Scan for the cell matching the given text and deliver its [x, y] coordinate at center. 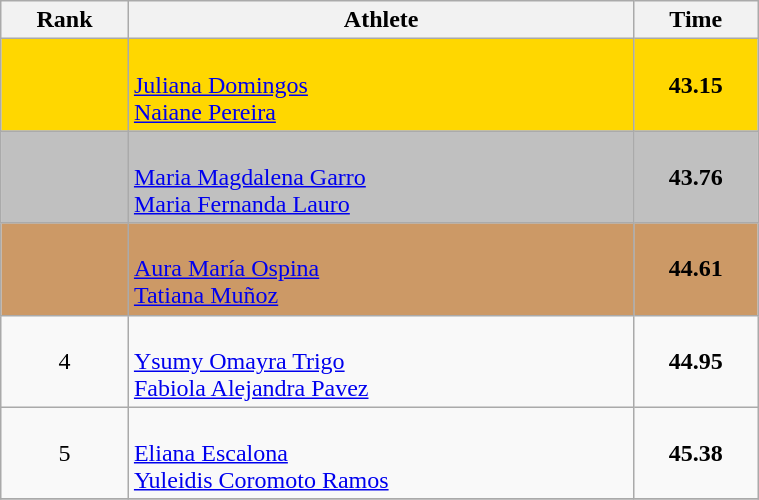
Athlete [380, 20]
Ysumy Omayra TrigoFabiola Alejandra Pavez [380, 361]
Maria Magdalena GarroMaria Fernanda Lauro [380, 177]
44.95 [696, 361]
43.76 [696, 177]
44.61 [696, 269]
5 [65, 453]
Rank [65, 20]
Aura María OspinaTatiana Muñoz [380, 269]
45.38 [696, 453]
Juliana DomingosNaiane Pereira [380, 85]
43.15 [696, 85]
Eliana EscalonaYuleidis Coromoto Ramos [380, 453]
4 [65, 361]
Time [696, 20]
